For the text-containing cell, return its midpoint in (X, Y) coordinate format. 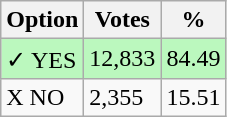
84.49 (194, 59)
X NO (42, 97)
2,355 (122, 97)
15.51 (194, 97)
% (194, 20)
12,833 (122, 59)
Option (42, 20)
✓ YES (42, 59)
Votes (122, 20)
